Scan for the cell matching the given text and deliver its (x, y) coordinate at center. 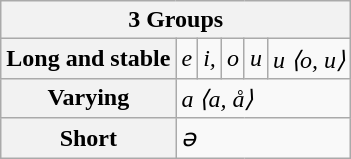
ə (264, 138)
e (187, 59)
i, (210, 59)
3 Groups (176, 20)
u (256, 59)
Varying (88, 98)
u ⟨о, u⟩ (308, 59)
Short (88, 138)
Long and stable (88, 59)
o (232, 59)
a ⟨a, å⟩ (264, 98)
